Return the (x, y) coordinate for the center point of the cell that contains the specified text.  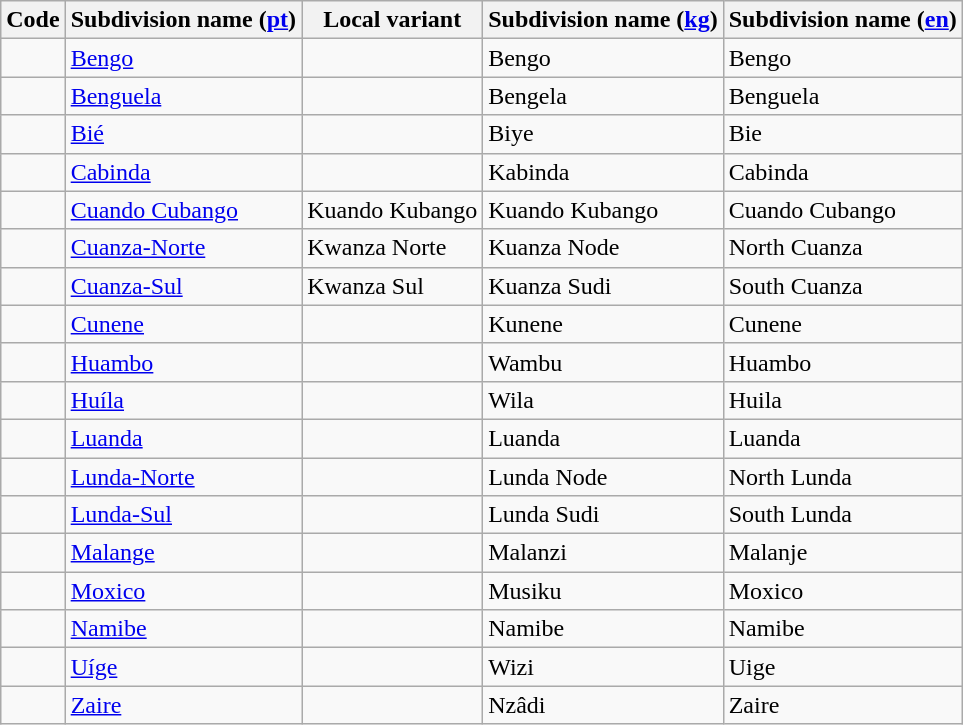
Huila (842, 400)
Kwanza Sul (392, 286)
Lunda-Norte (183, 477)
Musiku (603, 591)
Nzâdi (603, 705)
Lunda-Sul (183, 515)
North Cuanza (842, 248)
Huíla (183, 400)
Kuanza Sudi (603, 286)
Kuanza Node (603, 248)
Bié (183, 134)
South Cuanza (842, 286)
Lunda Sudi (603, 515)
Wizi (603, 667)
Subdivision name (en) (842, 20)
Wambu (603, 362)
Bie (842, 134)
Subdivision name (pt) (183, 20)
Wila (603, 400)
Local variant (392, 20)
Kunene (603, 324)
Cuanza-Norte (183, 248)
Malanje (842, 553)
Uíge (183, 667)
South Lunda (842, 515)
Uige (842, 667)
Code (33, 20)
Biye (603, 134)
Malanzi (603, 553)
Lunda Node (603, 477)
Malange (183, 553)
Cuanza-Sul (183, 286)
Subdivision name (kg) (603, 20)
Kwanza Norte (392, 248)
Kabinda (603, 172)
North Lunda (842, 477)
Bengela (603, 96)
